Return the (x, y) coordinate for the center point of the cell that contains the specified text.  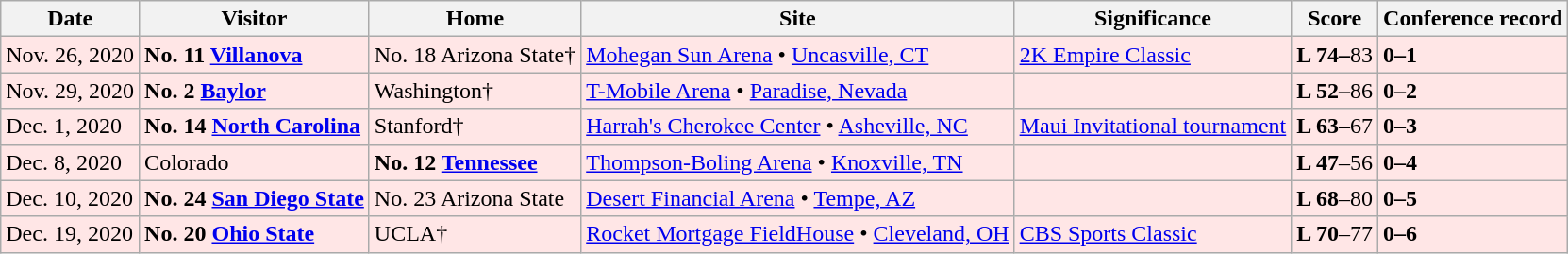
0–2 (1474, 91)
L 68–80 (1335, 198)
T-Mobile Arena • Paradise, Nevada (798, 91)
Visitor (255, 19)
Date (70, 19)
L 74–83 (1335, 55)
2K Empire Classic (1153, 55)
Rocket Mortgage FieldHouse • Cleveland, OH (798, 234)
Harrah's Cherokee Center • Asheville, NC (798, 127)
Significance (1153, 19)
No. 14 North Carolina (255, 127)
No. 2 Baylor (255, 91)
Dec. 1, 2020 (70, 127)
UCLA† (475, 234)
L 63–67 (1335, 127)
No. 24 San Diego State (255, 198)
Dec. 19, 2020 (70, 234)
Nov. 29, 2020 (70, 91)
0–1 (1474, 55)
L 47–56 (1335, 162)
Thompson-Boling Arena • Knoxville, TN (798, 162)
No. 12 Tennessee (475, 162)
0–4 (1474, 162)
Washington† (475, 91)
Score (1335, 19)
No. 11 Villanova (255, 55)
0–3 (1474, 127)
CBS Sports Classic (1153, 234)
L 70–77 (1335, 234)
No. 20 Ohio State (255, 234)
Nov. 26, 2020 (70, 55)
Conference record (1474, 19)
Maui Invitational tournament (1153, 127)
Colorado (255, 162)
Stanford† (475, 127)
No. 18 Arizona State† (475, 55)
0–6 (1474, 234)
No. 23 Arizona State (475, 198)
0–5 (1474, 198)
Dec. 10, 2020 (70, 198)
Mohegan Sun Arena • Uncasville, CT (798, 55)
Site (798, 19)
Desert Financial Arena • Tempe, AZ (798, 198)
L 52–86 (1335, 91)
Dec. 8, 2020 (70, 162)
Home (475, 19)
